Find where the given text appears and provide that cell's center as (X, Y) coordinate. 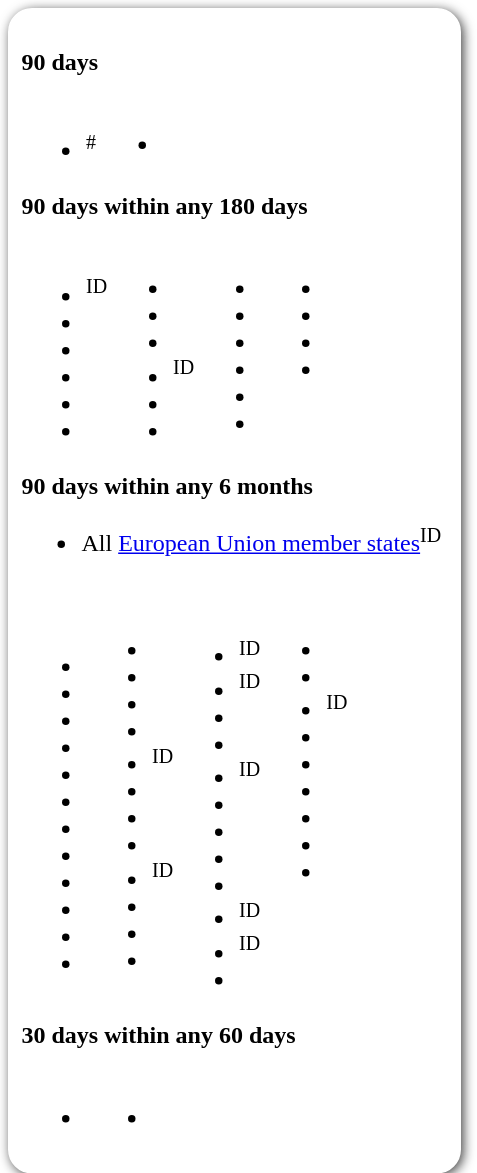
# (60, 134)
IDIDIDIDID (220, 801)
IDID (132, 801)
